Capture the cell that displays the provided text and extract its (X, Y) central coordinate. 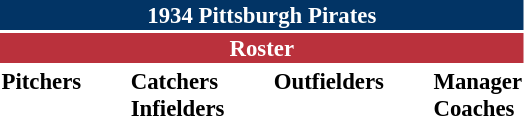
1934 Pittsburgh Pirates (262, 15)
Roster (262, 48)
